Search for the cell housing the specified text and yield its [X, Y] center coordinate. 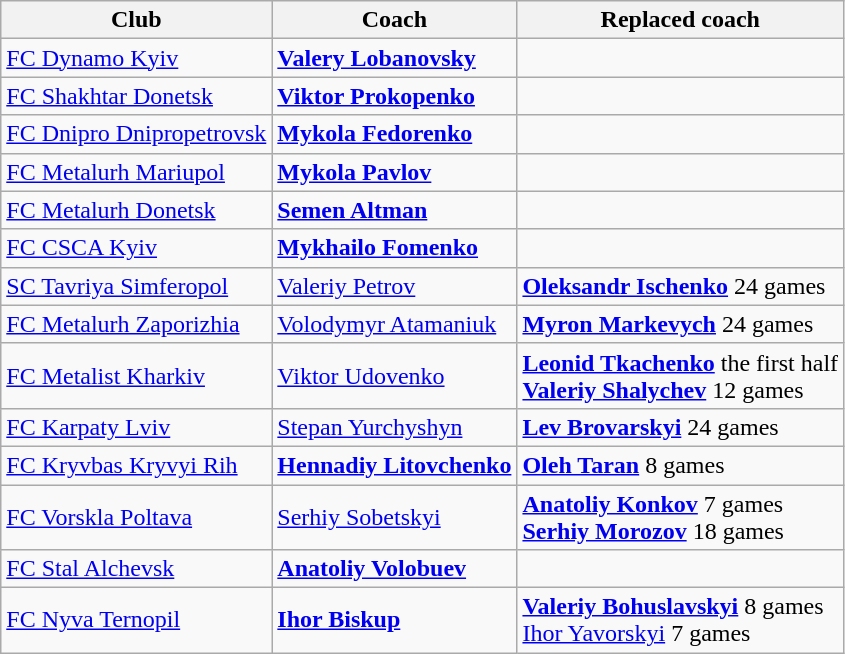
Mykola Fedorenko [394, 134]
Ihor Biskup [394, 620]
Anatoliy Konkov 7 games Serhiy Morozov 18 games [680, 516]
Oleksandr Ischenko 24 games [680, 286]
Oleh Taran 8 games [680, 465]
Semen Altman [394, 210]
Valeriy Petrov [394, 286]
Anatoliy Volobuev [394, 569]
FC Dnipro Dnipropetrovsk [136, 134]
FC Metalurh Mariupol [136, 172]
Valeriy Bohuslavskyi 8 games Ihor Yavorskyi 7 games [680, 620]
Volodymyr Atamaniuk [394, 324]
Valery Lobanovsky [394, 58]
SC Tavriya Simferopol [136, 286]
FC Karpaty Lviv [136, 427]
Coach [394, 20]
Serhiy Sobetskyi [394, 516]
FC Shakhtar Donetsk [136, 96]
FC Dynamo Kyiv [136, 58]
Hennadiy Litovchenko [394, 465]
FC CSCA Kyiv [136, 248]
FC Vorskla Poltava [136, 516]
Club [136, 20]
Viktor Prokopenko [394, 96]
Mykola Pavlov [394, 172]
FC Metalurh Donetsk [136, 210]
FC Metalurh Zaporizhia [136, 324]
Replaced coach [680, 20]
Viktor Udovenko [394, 376]
FC Metalist Kharkiv [136, 376]
Lev Brovarskyi 24 games [680, 427]
FC Kryvbas Kryvyi Rih [136, 465]
Mykhailo Fomenko [394, 248]
Leonid Tkachenko the first half Valeriy Shalychev 12 games [680, 376]
Stepan Yurchyshyn [394, 427]
Myron Markevych 24 games [680, 324]
FC Stal Alchevsk [136, 569]
FC Nyva Ternopil [136, 620]
